Extract the [X, Y] coordinate from the center of the cell holding the provided text.  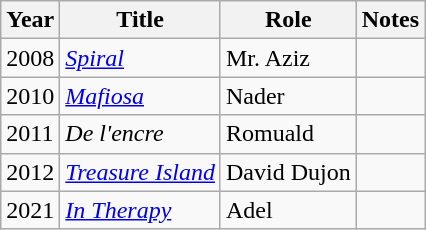
2012 [30, 172]
David Dujon [288, 172]
Notes [390, 20]
Romuald [288, 134]
Nader [288, 96]
In Therapy [140, 210]
Adel [288, 210]
2008 [30, 58]
Year [30, 20]
2010 [30, 96]
Title [140, 20]
Treasure Island [140, 172]
De l'encre [140, 134]
Mafiosa [140, 96]
Role [288, 20]
2011 [30, 134]
Mr. Aziz [288, 58]
2021 [30, 210]
Spiral [140, 58]
